Capture the cell that displays the provided text and extract its [X, Y] central coordinate. 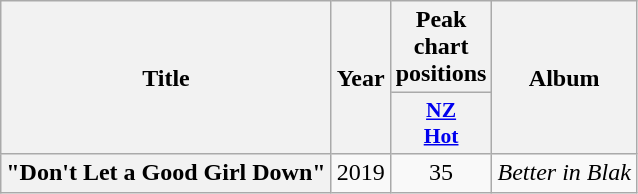
Album [564, 78]
NZHot [441, 124]
35 [441, 173]
Peak chart positions [441, 47]
Year [360, 78]
Title [166, 78]
2019 [360, 173]
Better in Blak [564, 173]
"Don't Let a Good Girl Down" [166, 173]
